Return the (x, y) coordinate for the center point of the cell that contains the specified text.  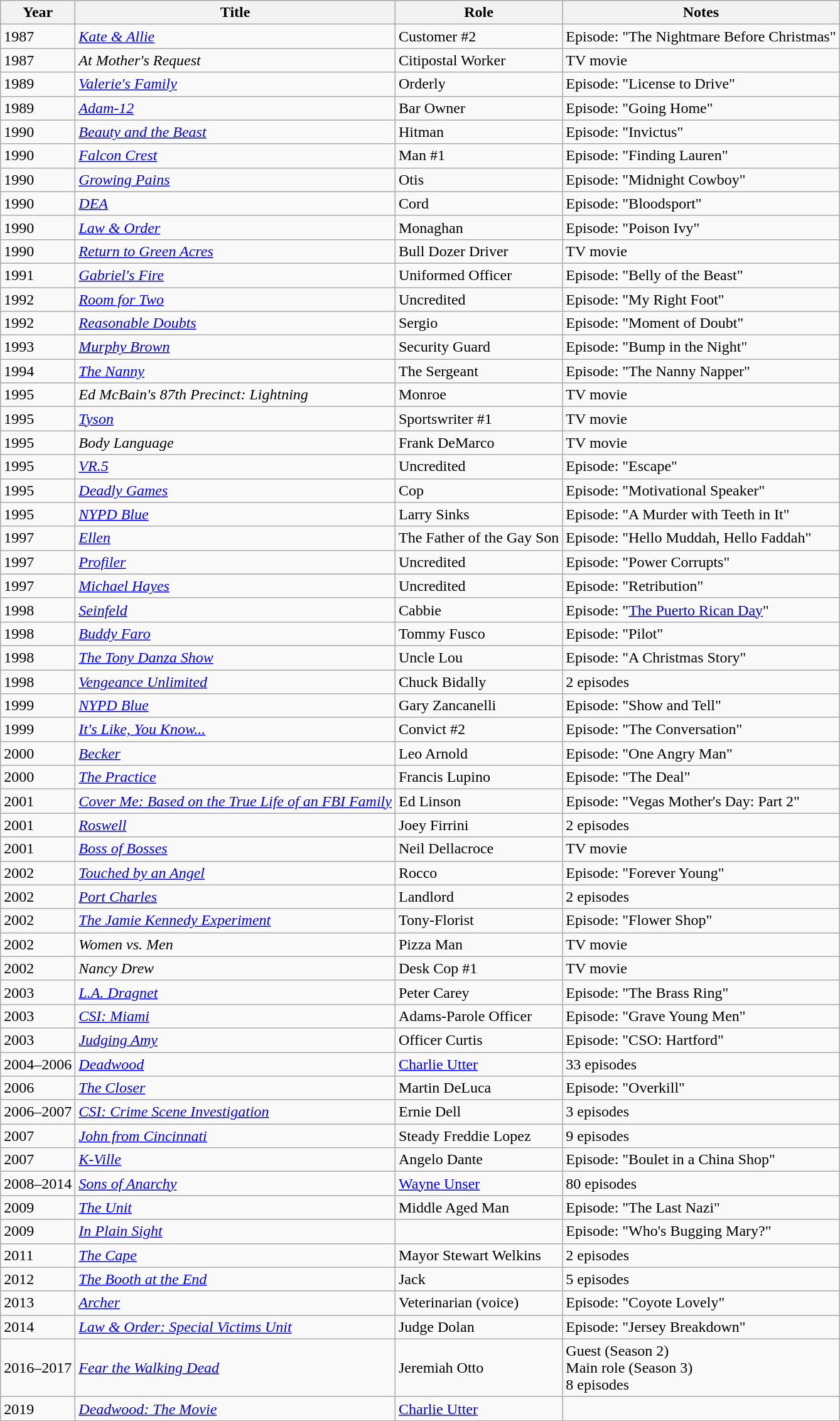
John from Cincinnati (235, 1136)
Women vs. Men (235, 944)
Veterinarian (voice) (478, 1303)
Frank DeMarco (478, 443)
2006–2007 (38, 1112)
L.A. Dragnet (235, 992)
Room for Two (235, 300)
Mayor Stewart Welkins (478, 1255)
Customer #2 (478, 36)
2008–2014 (38, 1184)
Return to Green Acres (235, 251)
The Cape (235, 1255)
Episode: "The Brass Ring" (701, 992)
Convict #2 (478, 730)
Steady Freddie Lopez (478, 1136)
CSI: Crime Scene Investigation (235, 1112)
Episode: "Bump in the Night" (701, 347)
Episode: "The Last Nazi" (701, 1208)
Episode: "Overkill" (701, 1088)
Leo Arnold (478, 754)
Title (235, 13)
Orderly (478, 84)
Chuck Bidally (478, 681)
Profiler (235, 562)
It's Like, You Know... (235, 730)
The Jamie Kennedy Experiment (235, 921)
Episode: "One Angry Man" (701, 754)
Deadwood: The Movie (235, 1408)
Man #1 (478, 156)
In Plain Sight (235, 1231)
Episode: "Moment of Doubt" (701, 323)
Episode: "Boulet in a China Shop" (701, 1160)
Desk Cop #1 (478, 968)
Episode: "The Conversation" (701, 730)
Fear the Walking Dead (235, 1368)
Episode: "Poison Ivy" (701, 227)
Year (38, 13)
VR.5 (235, 467)
1994 (38, 371)
Notes (701, 13)
Growing Pains (235, 180)
Episode: "Flower Shop" (701, 921)
Boss of Bosses (235, 849)
The Nanny (235, 371)
Falcon Crest (235, 156)
Buddy Faro (235, 634)
1993 (38, 347)
Michael Hayes (235, 586)
Episode: "Power Corrupts" (701, 562)
Hitman (478, 132)
1991 (38, 275)
Role (478, 13)
Episode: "Show and Tell" (701, 706)
Otis (478, 180)
The Tony Danza Show (235, 657)
CSI: Miami (235, 1016)
80 episodes (701, 1184)
9 episodes (701, 1136)
2013 (38, 1303)
Martin DeLuca (478, 1088)
Episode: "Midnight Cowboy" (701, 180)
Reasonable Doubts (235, 323)
Francis Lupino (478, 777)
Vengeance Unlimited (235, 681)
5 episodes (701, 1279)
Angelo Dante (478, 1160)
2012 (38, 1279)
Episode: "License to Drive" (701, 84)
Law & Order (235, 227)
DEA (235, 203)
Landlord (478, 897)
Episode: "Who's Bugging Mary?" (701, 1231)
Murphy Brown (235, 347)
The Closer (235, 1088)
Rocco (478, 873)
The Practice (235, 777)
At Mother's Request (235, 60)
Episode: "The Deal" (701, 777)
Episode: "A Murder with Teeth in It" (701, 514)
Episode: "The Nanny Napper" (701, 371)
Episode: "Invictus" (701, 132)
The Booth at the End (235, 1279)
Deadwood (235, 1064)
Ellen (235, 538)
Tony-Florist (478, 921)
Cop (478, 490)
The Unit (235, 1208)
Episode: "Bloodsport" (701, 203)
Security Guard (478, 347)
Peter Carey (478, 992)
Ed McBain's 87th Precinct: Lightning (235, 395)
Wayne Unser (478, 1184)
Archer (235, 1303)
Episode: "Escape" (701, 467)
Body Language (235, 443)
Joey Firrini (478, 825)
Ernie Dell (478, 1112)
Episode: "Grave Young Men" (701, 1016)
Uniformed Officer (478, 275)
2016–2017 (38, 1368)
Neil Dellacroce (478, 849)
Episode: "Pilot" (701, 634)
Seinfeld (235, 610)
Episode: "Motivational Speaker" (701, 490)
Judging Amy (235, 1040)
Episode: "The Puerto Rican Day" (701, 610)
Episode: "My Right Foot" (701, 300)
Episode: "Finding Lauren" (701, 156)
Touched by an Angel (235, 873)
Episode: "Hello Muddah, Hello Faddah" (701, 538)
Episode: "CSO: Hartford" (701, 1040)
Cabbie (478, 610)
Episode: "Coyote Lovely" (701, 1303)
2011 (38, 1255)
2014 (38, 1327)
K-Ville (235, 1160)
Guest (Season 2) Main role (Season 3) 8 episodes (701, 1368)
Tyson (235, 419)
Jeremiah Otto (478, 1368)
Nancy Drew (235, 968)
Sons of Anarchy (235, 1184)
Episode: "Jersey Breakdown" (701, 1327)
Citipostal Worker (478, 60)
Adam-12 (235, 108)
Law & Order: Special Victims Unit (235, 1327)
2004–2006 (38, 1064)
Becker (235, 754)
Beauty and the Beast (235, 132)
Valerie's Family (235, 84)
Episode: "A Christmas Story" (701, 657)
Deadly Games (235, 490)
Bar Owner (478, 108)
Sergio (478, 323)
Tommy Fusco (478, 634)
Episode: "Vegas Mother's Day: Part 2" (701, 801)
Jack (478, 1279)
Middle Aged Man (478, 1208)
Judge Dolan (478, 1327)
Pizza Man (478, 944)
Officer Curtis (478, 1040)
Cover Me: Based on the True Life of an FBI Family (235, 801)
Uncle Lou (478, 657)
Port Charles (235, 897)
2006 (38, 1088)
Episode: "Belly of the Beast" (701, 275)
Sportswriter #1 (478, 419)
Kate & Allie (235, 36)
2019 (38, 1408)
33 episodes (701, 1064)
Bull Dozer Driver (478, 251)
Ed Linson (478, 801)
Episode: "Going Home" (701, 108)
The Father of the Gay Son (478, 538)
Episode: "Forever Young" (701, 873)
Monaghan (478, 227)
Gary Zancanelli (478, 706)
Gabriel's Fire (235, 275)
Episode: "Retribution" (701, 586)
Monroe (478, 395)
Cord (478, 203)
Larry Sinks (478, 514)
Adams-Parole Officer (478, 1016)
Episode: "The Nightmare Before Christmas" (701, 36)
3 episodes (701, 1112)
Roswell (235, 825)
The Sergeant (478, 371)
